Scan for the cell matching the given text and deliver its (x, y) coordinate at center. 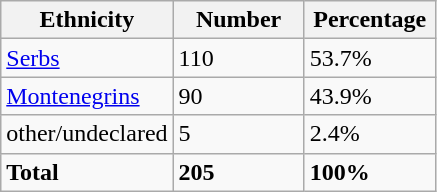
other/undeclared (87, 134)
53.7% (370, 58)
100% (370, 172)
Number (238, 20)
2.4% (370, 134)
Percentage (370, 20)
Total (87, 172)
5 (238, 134)
110 (238, 58)
Serbs (87, 58)
43.9% (370, 96)
Ethnicity (87, 20)
Montenegrins (87, 96)
205 (238, 172)
90 (238, 96)
